Return the [X, Y] coordinate for the center point of the cell that contains the specified text.  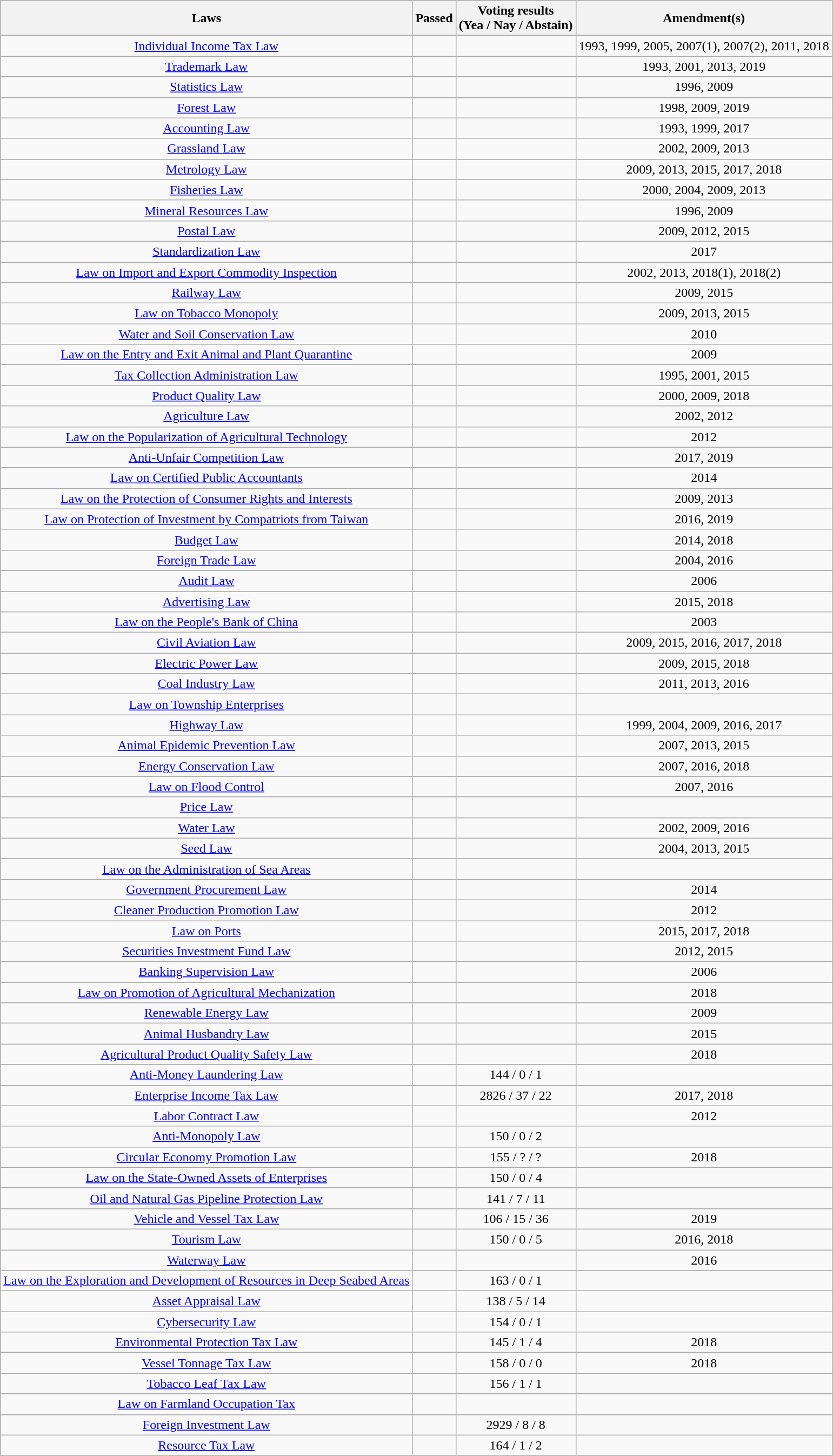
Oil and Natural Gas Pipeline Protection Law [206, 1198]
Metrology Law [206, 169]
1993, 2001, 2013, 2019 [704, 67]
2009, 2013 [704, 498]
158 / 0 / 0 [516, 1363]
2002, 2009, 2013 [704, 149]
141 / 7 / 11 [516, 1198]
Vessel Tonnage Tax Law [206, 1363]
2011, 2013, 2016 [704, 684]
Individual Income Tax Law [206, 46]
Anti-Money Laundering Law [206, 1075]
Law on Tobacco Monopoly [206, 314]
Voting results(Yea / Nay / Abstain) [516, 18]
2017 [704, 251]
150 / 0 / 4 [516, 1178]
Animal Husbandry Law [206, 1034]
2017, 2018 [704, 1095]
1999, 2004, 2009, 2016, 2017 [704, 725]
150 / 0 / 5 [516, 1239]
Energy Conservation Law [206, 766]
2004, 2013, 2015 [704, 848]
Statistics Law [206, 87]
2017, 2019 [704, 457]
Vehicle and Vessel Tax Law [206, 1219]
Fisheries Law [206, 190]
2009, 2015, 2018 [704, 663]
Highway Law [206, 725]
Circular Economy Promotion Law [206, 1157]
Tobacco Leaf Tax Law [206, 1384]
Labor Contract Law [206, 1116]
1993, 1999, 2017 [704, 128]
Law on the Administration of Sea Areas [206, 869]
164 / 1 / 2 [516, 1445]
2826 / 37 / 22 [516, 1095]
Waterway Law [206, 1260]
Trademark Law [206, 67]
2012, 2015 [704, 952]
Accounting Law [206, 128]
1993, 1999, 2005, 2007(1), 2007(2), 2011, 2018 [704, 46]
Advertising Law [206, 602]
138 / 5 / 14 [516, 1301]
Banking Supervision Law [206, 972]
2019 [704, 1219]
Water and Soil Conservation Law [206, 334]
Cybersecurity Law [206, 1322]
1995, 2001, 2015 [704, 375]
2009, 2013, 2015, 2017, 2018 [704, 169]
106 / 15 / 36 [516, 1219]
Law on the People's Bank of China [206, 622]
Law on Flood Control [206, 787]
144 / 0 / 1 [516, 1075]
2009, 2012, 2015 [704, 231]
Enterprise Income Tax Law [206, 1095]
Postal Law [206, 231]
2016 [704, 1260]
Law on the State-Owned Assets of Enterprises [206, 1178]
2009, 2015 [704, 293]
Law on the Protection of Consumer Rights and Interests [206, 498]
163 / 0 / 1 [516, 1281]
Resource Tax Law [206, 1445]
2004, 2016 [704, 560]
Securities Investment Fund Law [206, 952]
Cleaner Production Promotion Law [206, 910]
150 / 0 / 2 [516, 1136]
Law on Protection of Investment by Compatriots from Taiwan [206, 519]
Agriculture Law [206, 416]
2000, 2009, 2018 [704, 396]
2007, 2016 [704, 787]
Seed Law [206, 848]
Law on Promotion of Agricultural Mechanization [206, 993]
Animal Epidemic Prevention Law [206, 746]
2016, 2018 [704, 1239]
Law on Import and Export Commodity Inspection [206, 272]
Renewable Energy Law [206, 1013]
Law on Certified Public Accountants [206, 478]
Law on the Exploration and Development of Resources in Deep Seabed Areas [206, 1281]
Budget Law [206, 540]
Electric Power Law [206, 663]
Audit Law [206, 581]
Railway Law [206, 293]
Standardization Law [206, 251]
2007, 2016, 2018 [704, 766]
2009, 2013, 2015 [704, 314]
145 / 1 / 4 [516, 1342]
2015, 2018 [704, 602]
Foreign Investment Law [206, 1425]
Law on Township Enterprises [206, 704]
2003 [704, 622]
Water Law [206, 828]
Tax Collection Administration Law [206, 375]
Law on the Popularization of Agricultural Technology [206, 437]
Civil Aviation Law [206, 643]
Environmental Protection Tax Law [206, 1342]
2002, 2009, 2016 [704, 828]
2929 / 8 / 8 [516, 1425]
Law on Ports [206, 930]
2014, 2018 [704, 540]
2007, 2013, 2015 [704, 746]
2002, 2012 [704, 416]
154 / 0 / 1 [516, 1322]
2015 [704, 1034]
Passed [434, 18]
Government Procurement Law [206, 889]
Tourism Law [206, 1239]
2010 [704, 334]
2009, 2015, 2016, 2017, 2018 [704, 643]
2015, 2017, 2018 [704, 930]
Amendment(s) [704, 18]
2000, 2004, 2009, 2013 [704, 190]
Anti-Monopoly Law [206, 1136]
2002, 2013, 2018(1), 2018(2) [704, 272]
Laws [206, 18]
1998, 2009, 2019 [704, 108]
2016, 2019 [704, 519]
Law on the Entry and Exit Animal and Plant Quarantine [206, 355]
Grassland Law [206, 149]
Foreign Trade Law [206, 560]
Mineral Resources Law [206, 210]
Forest Law [206, 108]
Price Law [206, 807]
Anti-Unfair Competition Law [206, 457]
Law on Farmland Occupation Tax [206, 1404]
Coal Industry Law [206, 684]
Product Quality Law [206, 396]
156 / 1 / 1 [516, 1384]
Agricultural Product Quality Safety Law [206, 1054]
155 / ? / ? [516, 1157]
Asset Appraisal Law [206, 1301]
